Return the (X, Y) coordinate for the center point of the cell that contains the specified text.  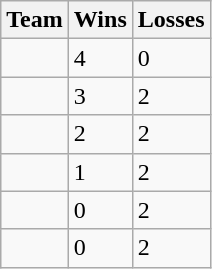
Wins (100, 20)
Losses (171, 20)
1 (100, 172)
3 (100, 96)
Team (35, 20)
4 (100, 58)
